Capture the cell that displays the provided text and extract its (X, Y) central coordinate. 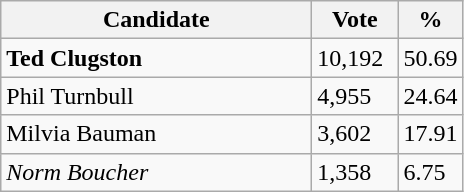
24.64 (430, 96)
17.91 (430, 134)
10,192 (355, 58)
4,955 (355, 96)
Phil Turnbull (156, 96)
6.75 (430, 172)
50.69 (430, 58)
1,358 (355, 172)
Milvia Bauman (156, 134)
Ted Clugston (156, 58)
Norm Boucher (156, 172)
% (430, 20)
Vote (355, 20)
Candidate (156, 20)
3,602 (355, 134)
